Provide the [x, y] coordinate of the cell's center where the given text is located.  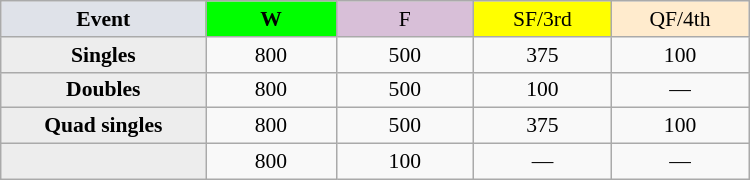
Quad singles [104, 126]
SF/3rd [543, 19]
Singles [104, 55]
QF/4th [680, 19]
Event [104, 19]
W [271, 19]
F [405, 19]
Doubles [104, 90]
